Return [x, y] of the center of cell containing provided text 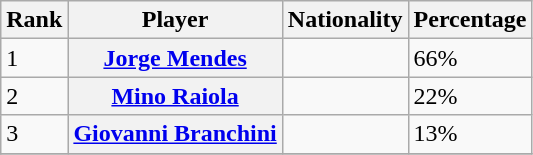
Mino Raiola [175, 96]
3 [34, 134]
1 [34, 58]
Jorge Mendes [175, 58]
Player [175, 20]
Percentage [470, 20]
22% [470, 96]
Rank [34, 20]
13% [470, 134]
Giovanni Branchini [175, 134]
2 [34, 96]
Nationality [345, 20]
66% [470, 58]
